Output the [x, y] coordinate of the center of the cell containing the given text.  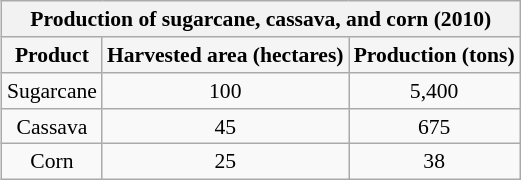
Corn [52, 162]
Cassava [52, 126]
100 [226, 91]
675 [434, 126]
Sugarcane [52, 91]
Production of sugarcane, cassava, and corn (2010) [261, 19]
38 [434, 162]
45 [226, 126]
25 [226, 162]
5,400 [434, 91]
Production (tons) [434, 55]
Harvested area (hectares) [226, 55]
Product [52, 55]
